Return (x, y) of the center of cell containing provided text 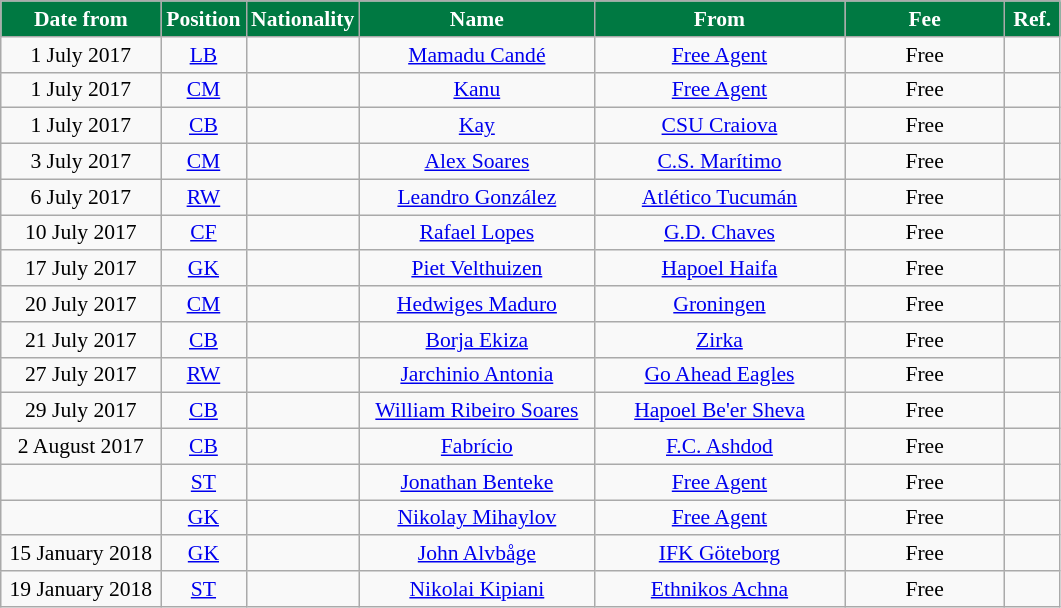
17 July 2017 (81, 269)
IFK Göteborg (719, 554)
Jarchinio Antonia (476, 375)
G.D. Chaves (719, 233)
Hapoel Haifa (719, 269)
Ref. (1032, 19)
Go Ahead Eagles (719, 375)
6 July 2017 (81, 197)
Borja Ekiza (476, 340)
Nikolai Kipiani (476, 589)
Kay (476, 126)
Kanu (476, 90)
Piet Velthuizen (476, 269)
Nikolay Mihaylov (476, 518)
Rafael Lopes (476, 233)
Mamadu Candé (476, 55)
Alex Soares (476, 162)
29 July 2017 (81, 411)
Hapoel Be'er Sheva (719, 411)
Zirka (719, 340)
27 July 2017 (81, 375)
LB (204, 55)
From (719, 19)
15 January 2018 (81, 554)
Nationality (302, 19)
F.C. Ashdod (719, 447)
William Ribeiro Soares (476, 411)
CSU Craiova (719, 126)
Leandro González (476, 197)
19 January 2018 (81, 589)
Name (476, 19)
Fee (925, 19)
Hedwiges Maduro (476, 304)
Fabrício (476, 447)
3 July 2017 (81, 162)
10 July 2017 (81, 233)
C.S. Marítimo (719, 162)
John Alvbåge (476, 554)
2 August 2017 (81, 447)
Jonathan Benteke (476, 482)
Position (204, 19)
Ethnikos Achna (719, 589)
20 July 2017 (81, 304)
Groningen (719, 304)
21 July 2017 (81, 340)
CF (204, 233)
Date from (81, 19)
Atlético Tucumán (719, 197)
